For the text-containing cell, return its midpoint in (x, y) coordinate format. 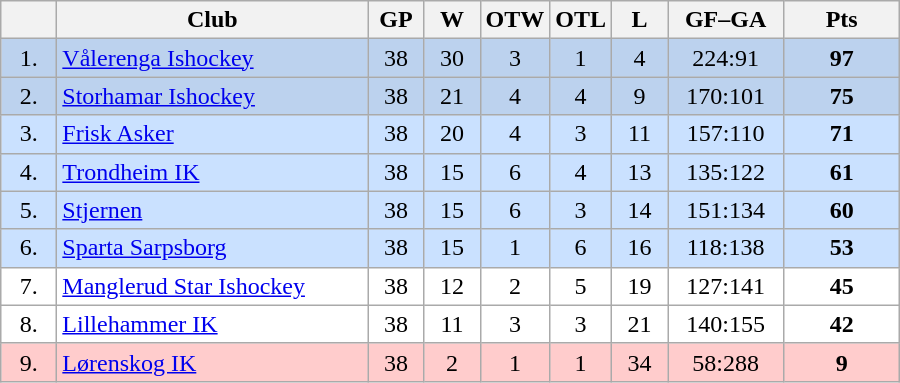
2. (29, 96)
Sparta Sarpsborg (212, 248)
170:101 (726, 96)
Stjernen (212, 210)
16 (640, 248)
Storhamar Ishockey (212, 96)
61 (842, 172)
Lillehammer IK (212, 324)
5. (29, 210)
53 (842, 248)
19 (640, 286)
60 (842, 210)
14 (640, 210)
Manglerud Star Ishockey (212, 286)
45 (842, 286)
13 (640, 172)
20 (452, 134)
42 (842, 324)
W (452, 20)
3. (29, 134)
151:134 (726, 210)
6. (29, 248)
157:110 (726, 134)
OTL (581, 20)
Trondheim IK (212, 172)
135:122 (726, 172)
118:138 (726, 248)
Frisk Asker (212, 134)
5 (581, 286)
OTW (515, 20)
Lørenskog IK (212, 362)
4. (29, 172)
140:155 (726, 324)
GF–GA (726, 20)
224:91 (726, 58)
Vålerenga Ishockey (212, 58)
58:288 (726, 362)
7. (29, 286)
GP (396, 20)
30 (452, 58)
75 (842, 96)
1. (29, 58)
71 (842, 134)
L (640, 20)
34 (640, 362)
Pts (842, 20)
127:141 (726, 286)
8. (29, 324)
97 (842, 58)
Club (212, 20)
9. (29, 362)
12 (452, 286)
